Scan for the cell matching the given text and deliver its (x, y) coordinate at center. 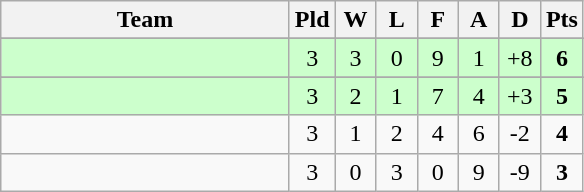
+8 (520, 58)
L (396, 20)
+3 (520, 96)
Team (146, 20)
Pts (562, 20)
A (478, 20)
7 (438, 96)
W (356, 20)
F (438, 20)
5 (562, 96)
Pld (312, 20)
D (520, 20)
-9 (520, 172)
-2 (520, 134)
